Detect which cell encompasses the target text, then output its (x, y) center coordinate. 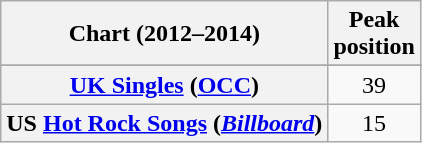
39 (374, 85)
Peakposition (374, 34)
Chart (2012–2014) (164, 34)
US Hot Rock Songs (Billboard) (164, 123)
15 (374, 123)
UK Singles (OCC) (164, 85)
